From the cell containing the given text, extract its center point as [X, Y] coordinate. 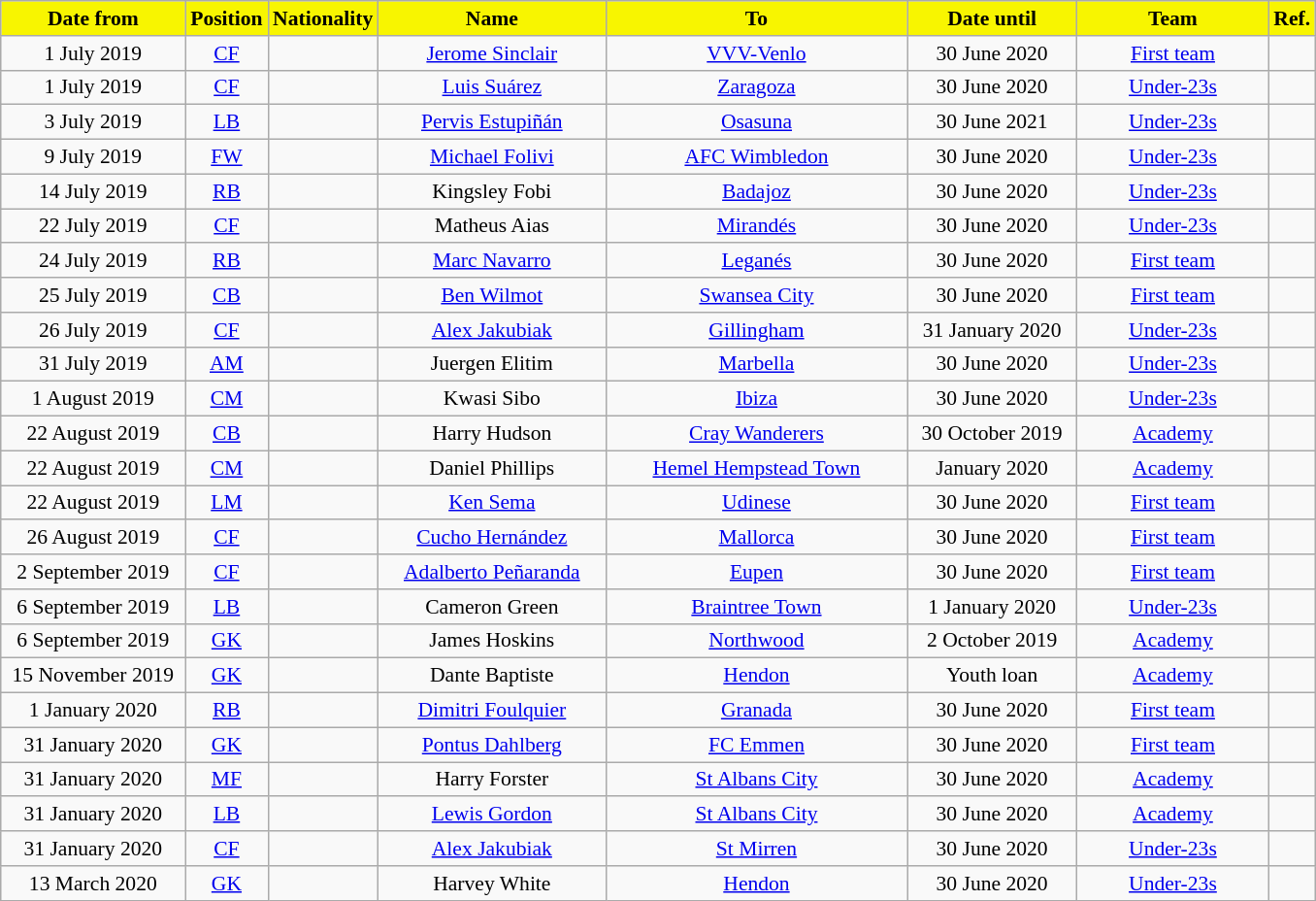
Marbella [756, 364]
Juergen Elitim [491, 364]
2 October 2019 [992, 641]
To [756, 18]
Pervis Estupiñán [491, 122]
Ref. [1292, 18]
St Mirren [756, 849]
Dante Baptiste [491, 676]
Lewis Gordon [491, 815]
Nationality [322, 18]
January 2020 [992, 468]
Zaragoza [756, 87]
FC Emmen [756, 745]
AFC Wimbledon [756, 157]
Cameron Green [491, 607]
Gillingham [756, 330]
Cray Wanderers [756, 434]
Leganés [756, 261]
Osasuna [756, 122]
9 July 2019 [93, 157]
Ben Wilmot [491, 295]
Eupen [756, 572]
Harvey White [491, 884]
FW [227, 157]
15 November 2019 [93, 676]
22 July 2019 [93, 226]
Marc Navarro [491, 261]
Name [491, 18]
14 July 2019 [93, 191]
Ken Sema [491, 503]
Kingsley Fobi [491, 191]
26 July 2019 [93, 330]
Matheus Aias [491, 226]
1 August 2019 [93, 399]
Date until [992, 18]
Luis Suárez [491, 87]
2 September 2019 [93, 572]
Youth loan [992, 676]
Michael Folivi [491, 157]
Braintree Town [756, 607]
VVV-Venlo [756, 53]
Position [227, 18]
MF [227, 780]
Pontus Dahlberg [491, 745]
Kwasi Sibo [491, 399]
Mallorca [756, 538]
Udinese [756, 503]
LM [227, 503]
Harry Hudson [491, 434]
31 July 2019 [93, 364]
Mirandés [756, 226]
AM [227, 364]
25 July 2019 [93, 295]
Ibiza [756, 399]
24 July 2019 [93, 261]
James Hoskins [491, 641]
Granada [756, 711]
Cucho Hernández [491, 538]
Team [1173, 18]
26 August 2019 [93, 538]
3 July 2019 [93, 122]
Adalberto Peñaranda [491, 572]
13 March 2020 [93, 884]
30 June 2021 [992, 122]
Daniel Phillips [491, 468]
Badajoz [756, 191]
Hemel Hempstead Town [756, 468]
Northwood [756, 641]
Dimitri Foulquier [491, 711]
Jerome Sinclair [491, 53]
Date from [93, 18]
30 October 2019 [992, 434]
Swansea City [756, 295]
Harry Forster [491, 780]
